Pinpoint the cell where the given text exists, returning its [X, Y] midpoint coordinate. 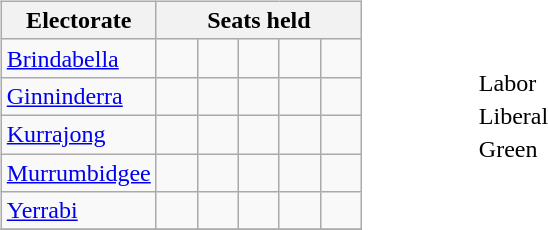
Yerrabi [78, 211]
Electorate [78, 20]
Brindabella [78, 58]
Murrumbidgee [78, 173]
Kurrajong [78, 134]
Seats held [258, 20]
Ginninderra [78, 96]
